Identify which cell holds the provided text, then report its [X, Y] central coordinate. 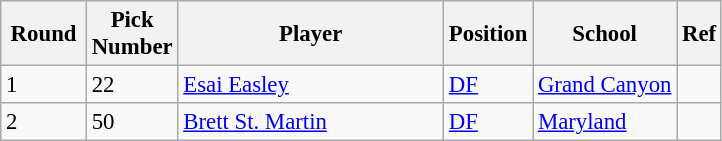
Brett St. Martin [311, 122]
Esai Easley [311, 85]
Player [311, 34]
22 [132, 85]
50 [132, 122]
Grand Canyon [605, 85]
Maryland [605, 122]
Ref [700, 34]
School [605, 34]
Position [488, 34]
2 [44, 122]
Pick Number [132, 34]
1 [44, 85]
Round [44, 34]
